Scan for the cell matching the given text and deliver its (X, Y) coordinate at center. 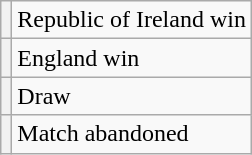
Match abandoned (132, 134)
Draw (132, 96)
Republic of Ireland win (132, 20)
England win (132, 58)
